Determine the [x, y] coordinate at the center of the cell enclosing the given text.  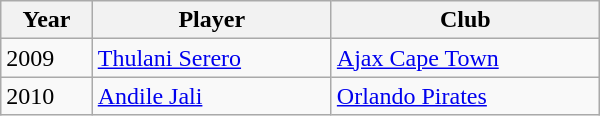
Andile Jali [212, 96]
Ajax Cape Town [465, 58]
2010 [46, 96]
2009 [46, 58]
Player [212, 20]
Thulani Serero [212, 58]
Club [465, 20]
Year [46, 20]
Orlando Pirates [465, 96]
